Pinpoint the cell where the given text exists, returning its [X, Y] midpoint coordinate. 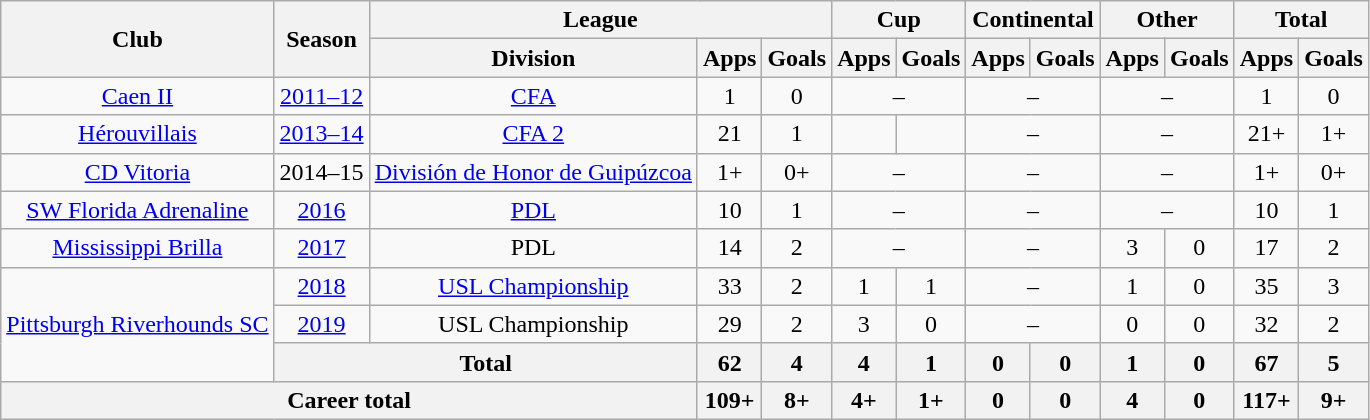
Continental [1033, 20]
17 [1266, 248]
Division [533, 58]
Caen II [138, 96]
CFA [533, 96]
League [600, 20]
4+ [864, 400]
32 [1266, 324]
117+ [1266, 400]
5 [1334, 362]
CFA 2 [533, 134]
Pittsburgh Riverhounds SC [138, 324]
Mississippi Brilla [138, 248]
109+ [729, 400]
14 [729, 248]
2014–15 [322, 172]
67 [1266, 362]
Cup [899, 20]
Other [1167, 20]
21+ [1266, 134]
9+ [1334, 400]
Season [322, 39]
35 [1266, 286]
21 [729, 134]
Club [138, 39]
62 [729, 362]
SW Florida Adrenaline [138, 210]
2016 [322, 210]
2011–12 [322, 96]
29 [729, 324]
2013–14 [322, 134]
Career total [350, 400]
2018 [322, 286]
2019 [322, 324]
2017 [322, 248]
8+ [797, 400]
Hérouvillais [138, 134]
33 [729, 286]
CD Vitoria [138, 172]
División de Honor de Guipúzcoa [533, 172]
